Locate the cell with the specified text and output its (x, y) center coordinate. 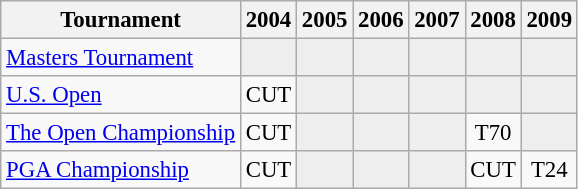
2007 (437, 20)
PGA Championship (121, 170)
Tournament (121, 20)
U.S. Open (121, 95)
2008 (493, 20)
2005 (325, 20)
2004 (268, 20)
Masters Tournament (121, 58)
2006 (381, 20)
T24 (549, 170)
The Open Championship (121, 133)
2009 (549, 20)
T70 (493, 133)
